Pinpoint the cell where the given text exists, returning its (X, Y) midpoint coordinate. 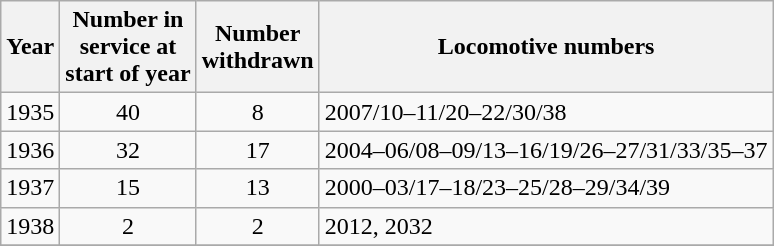
2012, 2032 (546, 226)
2000–03/17–18/23–25/28–29/34/39 (546, 188)
2004–06/08–09/13–16/19/26–27/31/33/35–37 (546, 150)
1937 (30, 188)
2007/10–11/20–22/30/38 (546, 112)
32 (128, 150)
Number inservice atstart of year (128, 47)
Year (30, 47)
Locomotive numbers (546, 47)
40 (128, 112)
17 (258, 150)
15 (128, 188)
8 (258, 112)
1938 (30, 226)
13 (258, 188)
Numberwithdrawn (258, 47)
1935 (30, 112)
1936 (30, 150)
